Identify which cell holds the provided text, then report its (x, y) central coordinate. 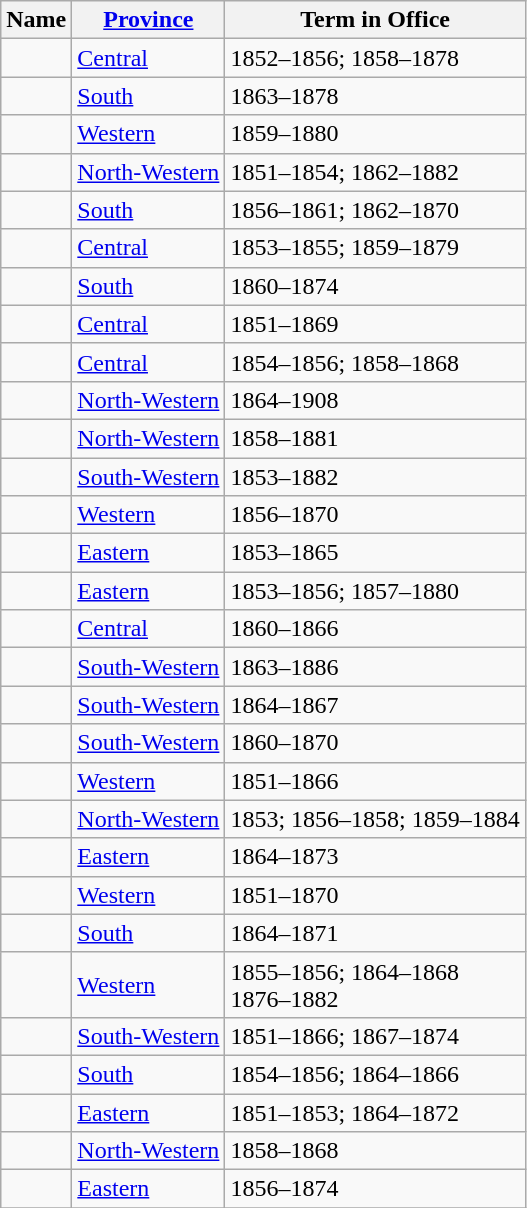
1864–1908 (375, 400)
1856–1861; 1862–1870 (375, 210)
1864–1867 (375, 705)
1852–1856; 1858–1878 (375, 58)
1851–1869 (375, 324)
1854–1856; 1858–1868 (375, 362)
1858–1881 (375, 438)
1851–1853; 1864–1872 (375, 1113)
1864–1873 (375, 857)
1851–1866; 1867–1874 (375, 1036)
1860–1874 (375, 286)
1855–1856; 1864–18681876–1882 (375, 984)
1859–1880 (375, 134)
1853; 1856–1858; 1859–1884 (375, 819)
1864–1871 (375, 933)
1863–1886 (375, 667)
1853–1856; 1857–1880 (375, 591)
1853–1855; 1859–1879 (375, 248)
1853–1882 (375, 477)
1858–1868 (375, 1151)
Name (36, 20)
1856–1870 (375, 515)
1863–1878 (375, 96)
1860–1866 (375, 629)
1851–1854; 1862–1882 (375, 172)
Province (148, 20)
1854–1856; 1864–1866 (375, 1074)
Term in Office (375, 20)
1851–1870 (375, 895)
1853–1865 (375, 553)
1851–1866 (375, 781)
1856–1874 (375, 1189)
1860–1870 (375, 743)
